Output the [X, Y] coordinate of the center of the cell containing the given text.  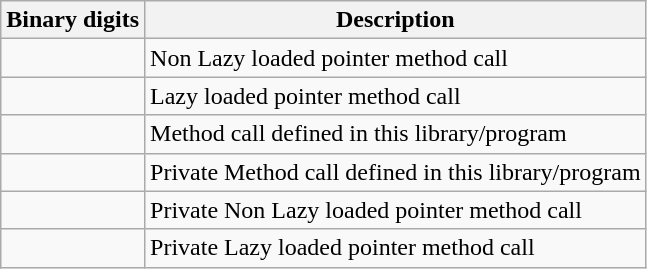
Description [396, 20]
Private Lazy loaded pointer method call [396, 248]
Private Non Lazy loaded pointer method call [396, 210]
Method call defined in this library/program [396, 134]
Lazy loaded pointer method call [396, 96]
Binary digits [73, 20]
Non Lazy loaded pointer method call [396, 58]
Private Method call defined in this library/program [396, 172]
